From the cell containing the given text, extract its center point as (x, y) coordinate. 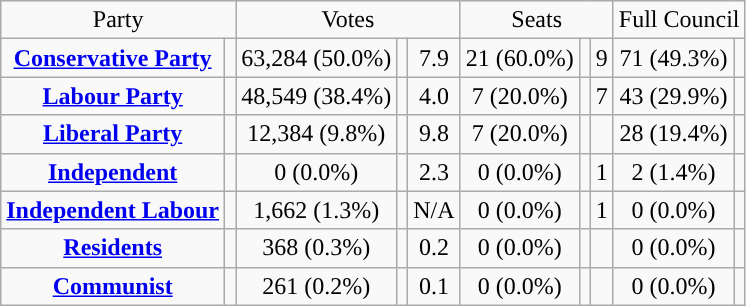
0.2 (434, 248)
261 (0.2%) (316, 286)
7.9 (434, 58)
368 (0.3%) (316, 248)
1,662 (1.3%) (316, 210)
Party (118, 20)
Conservative Party (113, 58)
9.8 (434, 134)
Residents (113, 248)
21 (60.0%) (520, 58)
Independent Labour (113, 210)
Seats (536, 20)
Communist (113, 286)
71 (49.3%) (674, 58)
43 (29.9%) (674, 96)
Independent (113, 172)
12,384 (9.8%) (316, 134)
Liberal Party (113, 134)
4.0 (434, 96)
7 (602, 96)
Labour Party (113, 96)
N/A (434, 210)
48,549 (38.4%) (316, 96)
9 (602, 58)
2.3 (434, 172)
28 (19.4%) (674, 134)
2 (1.4%) (674, 172)
Votes (348, 20)
63,284 (50.0%) (316, 58)
Full Council (679, 20)
0.1 (434, 286)
